Scan for the cell matching the given text and deliver its [X, Y] coordinate at center. 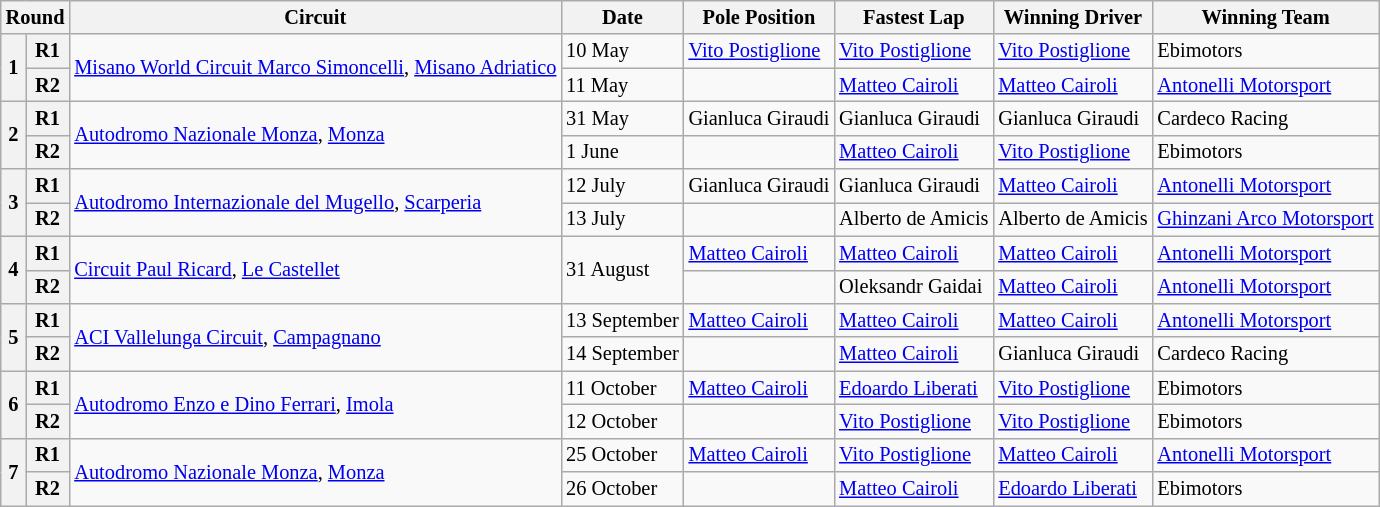
Date [622, 17]
Winning Driver [1072, 17]
Oleksandr Gaidai [914, 287]
1 June [622, 152]
Winning Team [1266, 17]
26 October [622, 489]
31 May [622, 118]
6 [14, 404]
Ghinzani Arco Motorsport [1266, 219]
1 [14, 68]
Circuit Paul Ricard, Le Castellet [315, 270]
Autodromo Enzo e Dino Ferrari, Imola [315, 404]
10 May [622, 51]
Fastest Lap [914, 17]
13 July [622, 219]
12 July [622, 186]
Misano World Circuit Marco Simoncelli, Misano Adriatico [315, 68]
Circuit [315, 17]
Round [36, 17]
5 [14, 336]
2 [14, 134]
4 [14, 270]
3 [14, 202]
Autodromo Internazionale del Mugello, Scarperia [315, 202]
25 October [622, 455]
7 [14, 472]
11 October [622, 388]
12 October [622, 421]
11 May [622, 85]
14 September [622, 354]
Pole Position [760, 17]
31 August [622, 270]
ACI Vallelunga Circuit, Campagnano [315, 336]
13 September [622, 320]
